Identify which cell holds the provided text, then report its (x, y) central coordinate. 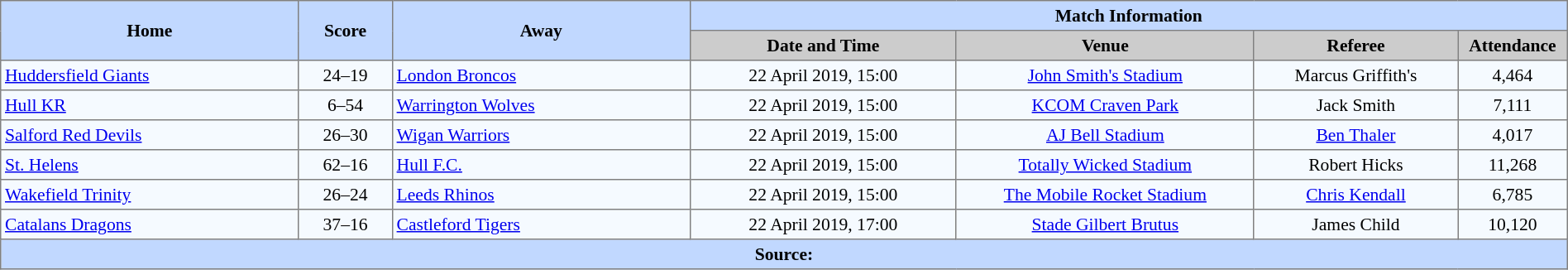
26–30 (346, 135)
Jack Smith (1355, 105)
4,017 (1513, 135)
4,464 (1513, 75)
Match Information (1128, 16)
Totally Wicked Stadium (1105, 165)
St. Helens (150, 165)
10,120 (1513, 224)
KCOM Craven Park (1105, 105)
Score (346, 31)
Referee (1355, 46)
22 April 2019, 17:00 (823, 224)
6–54 (346, 105)
Hull F.C. (541, 165)
Attendance (1513, 46)
Warrington Wolves (541, 105)
Catalans Dragons (150, 224)
James Child (1355, 224)
John Smith's Stadium (1105, 75)
Castleford Tigers (541, 224)
Salford Red Devils (150, 135)
Date and Time (823, 46)
The Mobile Rocket Stadium (1105, 195)
Wakefield Trinity (150, 195)
Chris Kendall (1355, 195)
Marcus Griffith's (1355, 75)
Away (541, 31)
6,785 (1513, 195)
24–19 (346, 75)
Leeds Rhinos (541, 195)
Wigan Warriors (541, 135)
Hull KR (150, 105)
Home (150, 31)
Source: (784, 254)
62–16 (346, 165)
7,111 (1513, 105)
Ben Thaler (1355, 135)
Stade Gilbert Brutus (1105, 224)
AJ Bell Stadium (1105, 135)
London Broncos (541, 75)
11,268 (1513, 165)
Venue (1105, 46)
Robert Hicks (1355, 165)
Huddersfield Giants (150, 75)
26–24 (346, 195)
37–16 (346, 224)
